Locate the cell with the specified text and output its (x, y) center coordinate. 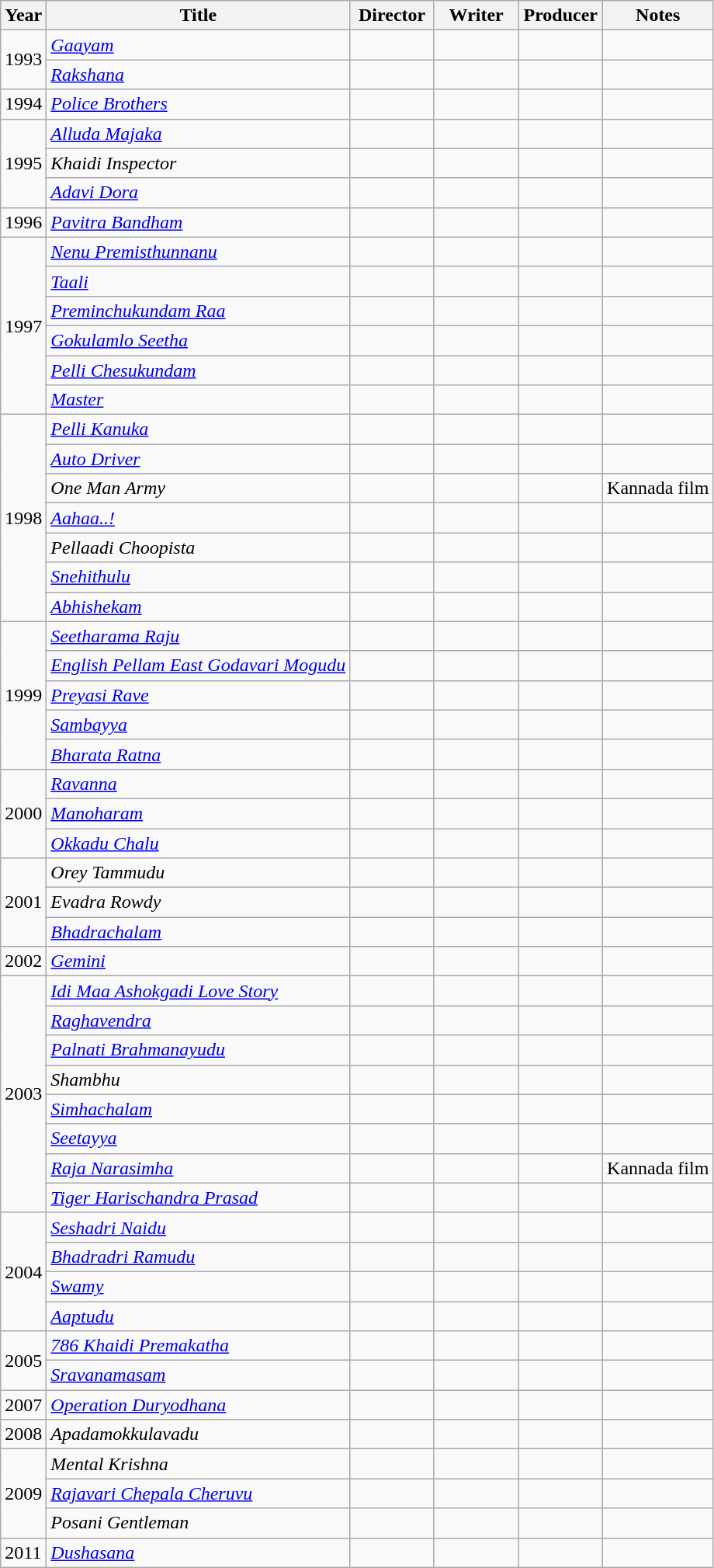
Master (199, 400)
Rajavari Chepala Cheruvu (199, 1493)
Aaptudu (199, 1316)
Pavitra Bandham (199, 222)
Producer (560, 16)
Gemini (199, 961)
Evadra Rowdy (199, 902)
Pellaadi Choopista (199, 548)
Gaayam (199, 45)
2008 (23, 1434)
Bhadradri Ramudu (199, 1257)
Police Brothers (199, 104)
Sravanamasam (199, 1375)
Year (23, 16)
Simhachalam (199, 1109)
One Man Army (199, 488)
Alluda Majaka (199, 134)
Bhadrachalam (199, 932)
Auto Driver (199, 459)
Apadamokkulavadu (199, 1434)
Mental Krishna (199, 1464)
Writer (477, 16)
Swamy (199, 1286)
English Pellam East Godavari Mogudu (199, 666)
Operation Duryodhana (199, 1405)
Palnati Brahmanayudu (199, 1050)
Idi Maa Ashokgadi Love Story (199, 991)
Bharata Ratna (199, 754)
Notes (658, 16)
1995 (23, 163)
1997 (23, 325)
Okkadu Chalu (199, 843)
Pelli Chesukundam (199, 370)
Tiger Harischandra Prasad (199, 1198)
Director (393, 16)
Khaidi Inspector (199, 163)
Preyasi Rave (199, 695)
1994 (23, 104)
2000 (23, 813)
Seetharama Raju (199, 636)
2003 (23, 1094)
Snehithulu (199, 577)
Adavi Dora (199, 193)
Rakshana (199, 75)
Title (199, 16)
Shambhu (199, 1080)
Pelli Kanuka (199, 429)
Manoharam (199, 813)
786 Khaidi Premakatha (199, 1346)
Aahaa..! (199, 518)
Posani Gentleman (199, 1523)
2009 (23, 1493)
Preminchukundam Raa (199, 311)
Abhishekam (199, 607)
1993 (23, 60)
Nenu Premisthunnanu (199, 252)
2007 (23, 1405)
2002 (23, 961)
Gokulamlo Seetha (199, 340)
1999 (23, 695)
Ravanna (199, 784)
Orey Tammudu (199, 873)
Seetayya (199, 1139)
Sambayya (199, 725)
Raghavendra (199, 1020)
Taali (199, 281)
2004 (23, 1271)
Dushasana (199, 1552)
Raja Narasimha (199, 1168)
2005 (23, 1361)
Seshadri Naidu (199, 1227)
1996 (23, 222)
2011 (23, 1552)
2001 (23, 902)
1998 (23, 518)
